Capture the cell that displays the provided text and extract its [x, y] central coordinate. 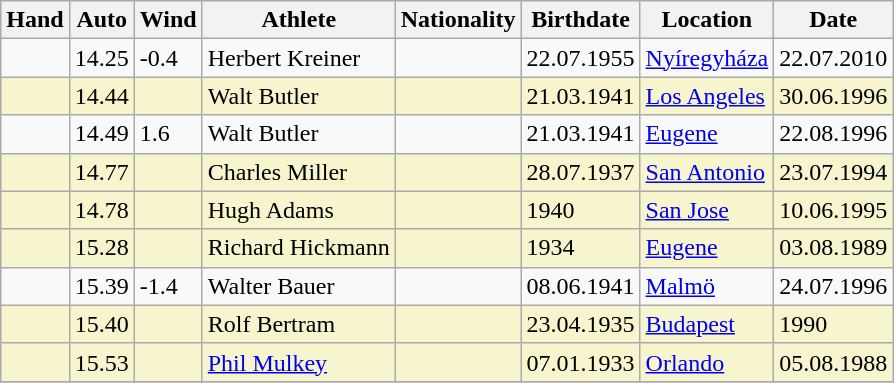
05.08.1988 [834, 362]
14.44 [102, 96]
15.40 [102, 324]
San Antonio [707, 172]
23.07.1994 [834, 172]
15.39 [102, 286]
14.25 [102, 58]
24.07.1996 [834, 286]
Rolf Bertram [298, 324]
03.08.1989 [834, 248]
Los Angeles [707, 96]
Date [834, 20]
14.77 [102, 172]
1934 [580, 248]
Hand [35, 20]
1.6 [168, 134]
Nyíregyháza [707, 58]
Birthdate [580, 20]
Wind [168, 20]
22.07.1955 [580, 58]
10.06.1995 [834, 210]
15.28 [102, 248]
Hugh Adams [298, 210]
22.08.1996 [834, 134]
28.07.1937 [580, 172]
1990 [834, 324]
Athlete [298, 20]
08.06.1941 [580, 286]
Auto [102, 20]
Location [707, 20]
22.07.2010 [834, 58]
15.53 [102, 362]
Phil Mulkey [298, 362]
Nationality [458, 20]
Orlando [707, 362]
Budapest [707, 324]
-0.4 [168, 58]
1940 [580, 210]
30.06.1996 [834, 96]
Charles Miller [298, 172]
Herbert Kreiner [298, 58]
14.78 [102, 210]
14.49 [102, 134]
07.01.1933 [580, 362]
Malmö [707, 286]
Richard Hickmann [298, 248]
San Jose [707, 210]
23.04.1935 [580, 324]
Walter Bauer [298, 286]
-1.4 [168, 286]
